Return the [x, y] coordinate for the center point of the cell that contains the specified text.  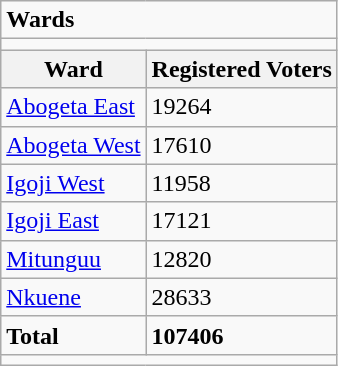
Wards [170, 20]
Ward [74, 69]
Igoji East [74, 221]
Abogeta East [74, 107]
Nkuene [74, 297]
Mitunguu [74, 259]
17610 [242, 145]
11958 [242, 183]
Total [74, 335]
Registered Voters [242, 69]
19264 [242, 107]
Abogeta West [74, 145]
12820 [242, 259]
17121 [242, 221]
28633 [242, 297]
Igoji West [74, 183]
107406 [242, 335]
